For the text-containing cell, return its midpoint in (x, y) coordinate format. 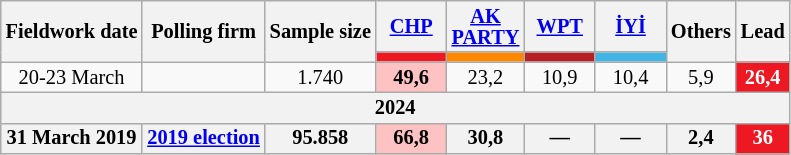
20-23 March (72, 78)
36 (763, 138)
AK PARTY (486, 26)
5,9 (701, 78)
95.858 (320, 138)
Sample size (320, 30)
Others (701, 30)
2,4 (701, 138)
26,4 (763, 78)
Lead (763, 30)
CHP (412, 26)
66,8 (412, 138)
2019 election (203, 138)
WPT (560, 26)
1.740 (320, 78)
Polling firm (203, 30)
2024 (396, 108)
49,6 (412, 78)
31 March 2019 (72, 138)
Fieldwork date (72, 30)
23,2 (486, 78)
10,4 (630, 78)
10,9 (560, 78)
İYİ (630, 26)
30,8 (486, 138)
